Provide the (x, y) coordinate of the cell's center where the given text is located.  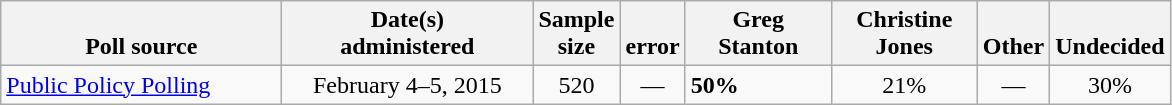
error (652, 34)
GregStanton (758, 34)
Poll source (142, 34)
February 4–5, 2015 (408, 85)
30% (1110, 85)
Date(s)administered (408, 34)
520 (576, 85)
Undecided (1110, 34)
Samplesize (576, 34)
Other (1013, 34)
50% (758, 85)
ChristineJones (904, 34)
21% (904, 85)
Public Policy Polling (142, 85)
